Detect which cell encompasses the target text, then output its [x, y] center coordinate. 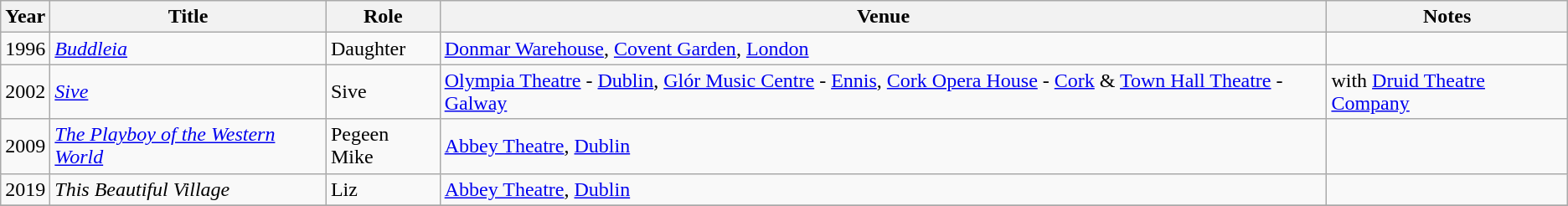
The Playboy of the Western World [188, 146]
Pegeen Mike [383, 146]
Buddleia [188, 49]
Role [383, 17]
Venue [883, 17]
1996 [25, 49]
Year [25, 17]
2019 [25, 189]
Donmar Warehouse, Covent Garden, London [883, 49]
2002 [25, 92]
with Druid Theatre Company [1447, 92]
Liz [383, 189]
Olympia Theatre - Dublin, Glór Music Centre - Ennis, Cork Opera House - Cork & Town Hall Theatre - Galway [883, 92]
Daughter [383, 49]
Notes [1447, 17]
2009 [25, 146]
Title [188, 17]
This Beautiful Village [188, 189]
